Pinpoint the cell where the given text exists, returning its (x, y) midpoint coordinate. 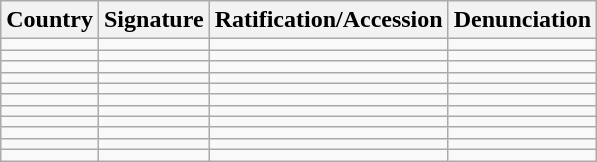
Denunciation (522, 20)
Ratification/Accession (328, 20)
Signature (154, 20)
Country (50, 20)
